Locate the cell with the specified text and output its [x, y] center coordinate. 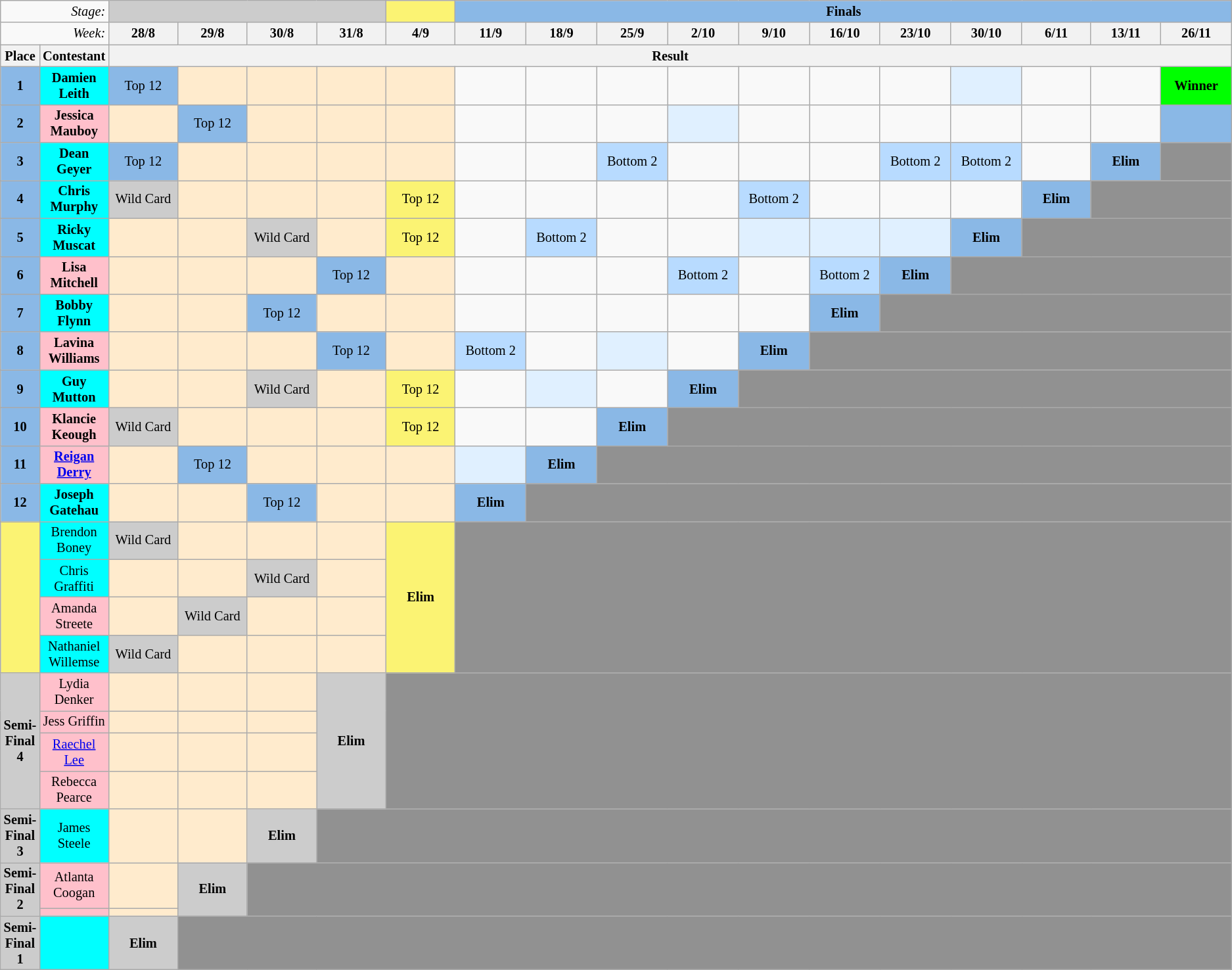
Jess Griffin [74, 722]
Bobby Flynn [74, 313]
Klancie Keough [74, 427]
4/9 [421, 34]
Result [670, 56]
2/10 [703, 34]
13/11 [1126, 34]
Lavina Williams [74, 351]
9 [20, 389]
30/10 [986, 34]
26/11 [1196, 34]
Semi-Final 2 [20, 889]
Brendon Boney [74, 540]
6 [20, 275]
2 [20, 124]
Damien Leith [74, 85]
Chris Graffiti [74, 578]
Stage: [55, 11]
Lydia Denker [74, 692]
Chris Murphy [74, 199]
Joseph Gatehau [74, 503]
Week: [55, 34]
Raechel Lee [74, 752]
18/9 [562, 34]
Rebecca Pearce [74, 790]
30/8 [282, 34]
Jessica Mauboy [74, 124]
8 [20, 351]
Semi-Final 1 [20, 943]
Reigan Derry [74, 465]
5 [20, 237]
Place [20, 56]
16/10 [845, 34]
Amanda Streete [74, 616]
Semi-Final 3 [20, 835]
Finals [844, 11]
29/8 [213, 34]
7 [20, 313]
3 [20, 162]
Nathaniel Willemse [74, 654]
11/9 [491, 34]
31/8 [352, 34]
James Steele [74, 835]
9/10 [774, 34]
Winner [1196, 85]
Contestant [74, 56]
Atlanta Coogan [74, 885]
Ricky Muscat [74, 237]
10 [20, 427]
25/9 [632, 34]
Dean Geyer [74, 162]
1 [20, 85]
Lisa Mitchell [74, 275]
4 [20, 199]
6/11 [1057, 34]
23/10 [915, 34]
Semi-Final 4 [20, 741]
28/8 [143, 34]
12 [20, 503]
Guy Mutton [74, 389]
11 [20, 465]
